From the cell containing the given text, extract its center point as [X, Y] coordinate. 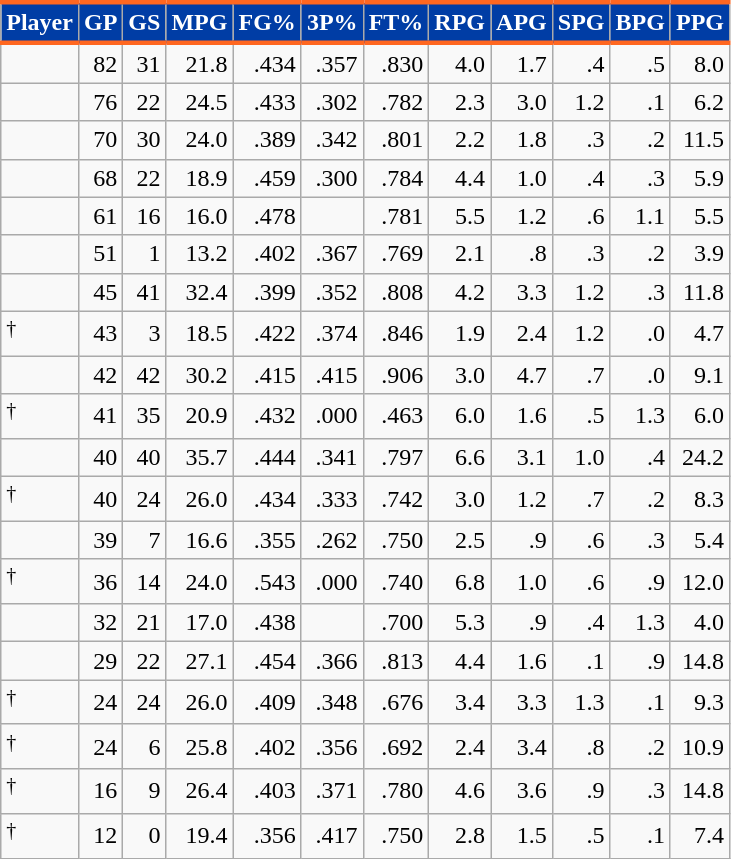
1.8 [522, 140]
.409 [267, 702]
5.9 [700, 178]
PPG [700, 22]
.357 [332, 63]
3 [144, 334]
3.6 [522, 792]
68 [100, 178]
21.8 [200, 63]
.830 [396, 63]
6.2 [700, 102]
3.1 [522, 457]
BPG [640, 22]
2.5 [460, 540]
13.2 [200, 254]
4.6 [460, 792]
.374 [332, 334]
.459 [267, 178]
.367 [332, 254]
1.7 [522, 63]
.371 [332, 792]
.348 [332, 702]
FG% [267, 22]
10.9 [700, 746]
.438 [267, 623]
.389 [267, 140]
51 [100, 254]
21 [144, 623]
.433 [267, 102]
GP [100, 22]
.417 [332, 836]
11.5 [700, 140]
.769 [396, 254]
5.3 [460, 623]
9 [144, 792]
APG [522, 22]
76 [100, 102]
.797 [396, 457]
19.4 [200, 836]
.403 [267, 792]
.454 [267, 661]
.782 [396, 102]
61 [100, 216]
36 [100, 582]
0 [144, 836]
2.2 [460, 140]
SPG [581, 22]
.801 [396, 140]
.692 [396, 746]
12 [100, 836]
9.3 [700, 702]
26.4 [200, 792]
.342 [332, 140]
.742 [396, 498]
27.1 [200, 661]
31 [144, 63]
.784 [396, 178]
.300 [332, 178]
.341 [332, 457]
.366 [332, 661]
25.8 [200, 746]
30.2 [200, 375]
24.5 [200, 102]
.262 [332, 540]
18.9 [200, 178]
6 [144, 746]
.808 [396, 292]
35 [144, 416]
6.8 [460, 582]
.676 [396, 702]
70 [100, 140]
8.3 [700, 498]
12.0 [700, 582]
30 [144, 140]
1.5 [522, 836]
43 [100, 334]
.422 [267, 334]
4.2 [460, 292]
.543 [267, 582]
7 [144, 540]
32.4 [200, 292]
2.8 [460, 836]
18.5 [200, 334]
RPG [460, 22]
17.0 [200, 623]
MPG [200, 22]
1.9 [460, 334]
35.7 [200, 457]
29 [100, 661]
.444 [267, 457]
16.0 [200, 216]
.302 [332, 102]
.780 [396, 792]
3.9 [700, 254]
.781 [396, 216]
.333 [332, 498]
14 [144, 582]
20.9 [200, 416]
16.6 [200, 540]
.906 [396, 375]
.740 [396, 582]
3P% [332, 22]
6.6 [460, 457]
.478 [267, 216]
1 [144, 254]
24.2 [700, 457]
.700 [396, 623]
39 [100, 540]
2.1 [460, 254]
8.0 [700, 63]
GS [144, 22]
11.8 [700, 292]
.355 [267, 540]
.846 [396, 334]
.352 [332, 292]
.432 [267, 416]
9.1 [700, 375]
82 [100, 63]
1.1 [640, 216]
2.3 [460, 102]
FT% [396, 22]
45 [100, 292]
.813 [396, 661]
.399 [267, 292]
32 [100, 623]
7.4 [700, 836]
5.4 [700, 540]
.463 [396, 416]
Player [40, 22]
